Determine the [x, y] coordinate at the center of the cell enclosing the given text.  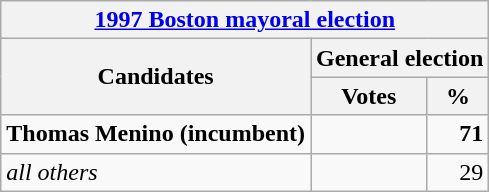
29 [458, 172]
Thomas Menino (incumbent) [156, 134]
Votes [368, 96]
Candidates [156, 77]
71 [458, 134]
% [458, 96]
General election [399, 58]
all others [156, 172]
1997 Boston mayoral election [245, 20]
